From the cell containing the given text, extract its center point as (X, Y) coordinate. 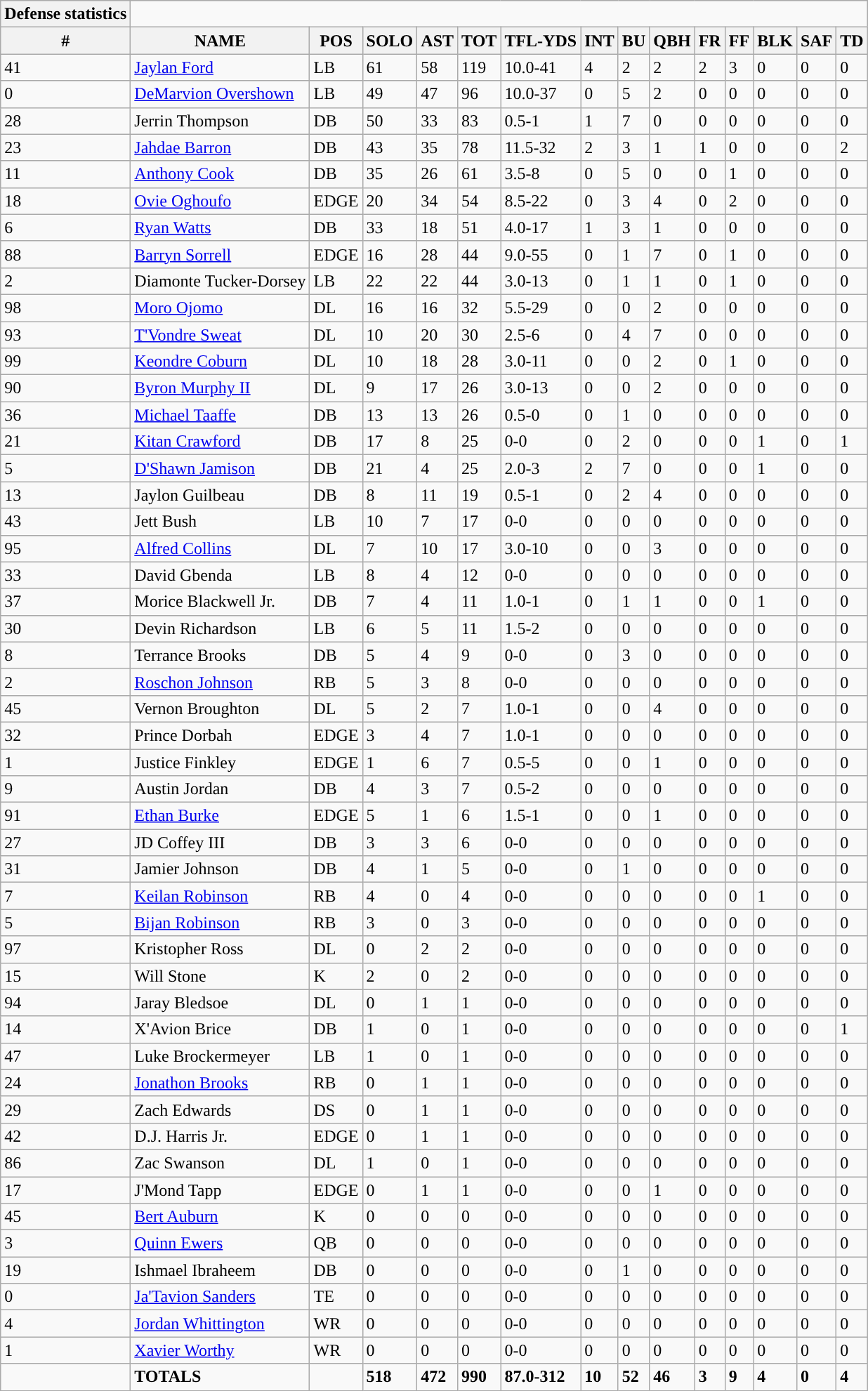
Defense statistics (66, 14)
Prince Dorbah (221, 735)
99 (66, 362)
Bert Auburn (221, 1217)
Terrance Brooks (221, 655)
58 (438, 67)
FF (739, 41)
Ja'Tavion Sanders (221, 1297)
Bijan Robinson (221, 923)
1.5-1 (541, 816)
TOT (479, 41)
93 (66, 335)
87.0-312 (541, 1377)
Alfred Collins (221, 548)
Jaray Bledsoe (221, 1003)
Luke Brockermeyer (221, 1056)
49 (390, 94)
0.5-5 (541, 762)
3.0-11 (541, 362)
Zac Swanson (221, 1163)
10.0-41 (541, 67)
88 (66, 254)
Keondre Coburn (221, 362)
Will Stone (221, 976)
86 (66, 1163)
D.J. Harris Jr. (221, 1136)
Keilan Robinson (221, 896)
Ryan Watts (221, 228)
NAME (221, 41)
TD (852, 41)
4.0-17 (541, 228)
3.5-8 (541, 174)
15 (66, 976)
90 (66, 388)
Kristopher Ross (221, 949)
Ishmael Ibraheem (221, 1270)
34 (438, 201)
INT (600, 41)
96 (479, 94)
5.5-29 (541, 308)
10.0-37 (541, 94)
8.5-22 (541, 201)
23 (66, 147)
TOTALS (221, 1377)
Jaylan Ford (221, 67)
51 (479, 228)
37 (66, 602)
Roschon Johnson (221, 682)
52 (633, 1377)
FR (709, 41)
Moro Ojomo (221, 308)
Ethan Burke (221, 816)
3.0-10 (541, 548)
# (66, 41)
42 (66, 1136)
46 (672, 1377)
J'Mond Tapp (221, 1190)
Ovie Oghoufo (221, 201)
David Gbenda (221, 575)
Austin Jordan (221, 789)
98 (66, 308)
97 (66, 949)
Jerrin Thompson (221, 121)
Vernon Broughton (221, 708)
0.5-0 (541, 415)
DeMarvion Overshown (221, 94)
472 (438, 1377)
Jaylon Guilbeau (221, 495)
QBH (672, 41)
X'Avion Brice (221, 1029)
41 (66, 67)
Jamier Johnson (221, 869)
31 (66, 869)
29 (66, 1109)
QB (336, 1244)
POS (336, 41)
Jonathon Brooks (221, 1083)
TFL-YDS (541, 41)
36 (66, 415)
9.0-55 (541, 254)
Xavier Worthy (221, 1350)
Barryn Sorrell (221, 254)
Jett Bush (221, 522)
Anthony Cook (221, 174)
Jahdae Barron (221, 147)
JD Coffey III (221, 843)
50 (390, 121)
D'Shawn Jamison (221, 468)
TE (336, 1297)
95 (66, 548)
SAF (816, 41)
Michael Taaffe (221, 415)
94 (66, 1003)
119 (479, 67)
BLK (775, 41)
Zach Edwards (221, 1109)
BU (633, 41)
91 (66, 816)
83 (479, 121)
990 (479, 1377)
Kitan Crawford (221, 442)
1.5-2 (541, 628)
SOLO (390, 41)
0.5-2 (541, 789)
Justice Finkley (221, 762)
Quinn Ewers (221, 1244)
2.0-3 (541, 468)
24 (66, 1083)
11.5-32 (541, 147)
12 (479, 575)
54 (479, 201)
AST (438, 41)
Morice Blackwell Jr. (221, 602)
DS (336, 1109)
Byron Murphy II (221, 388)
Jordan Whittington (221, 1324)
T'Vondre Sweat (221, 335)
Devin Richardson (221, 628)
27 (66, 843)
518 (390, 1377)
78 (479, 147)
Diamonte Tucker-Dorsey (221, 281)
2.5-6 (541, 335)
14 (66, 1029)
